Pinpoint the cell where the given text exists, returning its [X, Y] midpoint coordinate. 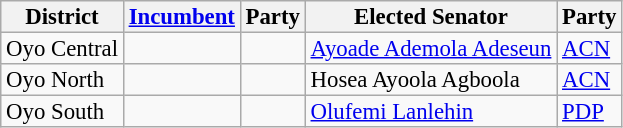
Oyo Central [62, 49]
Olufemi Lanlehin [430, 112]
Elected Senator [430, 17]
District [62, 17]
Incumbent [182, 17]
Oyo South [62, 112]
Ayoade Ademola Adeseun [430, 49]
Oyo North [62, 80]
Hosea Ayoola Agboola [430, 80]
PDP [590, 112]
